Find where the given text appears and provide that cell's center as (x, y) coordinate. 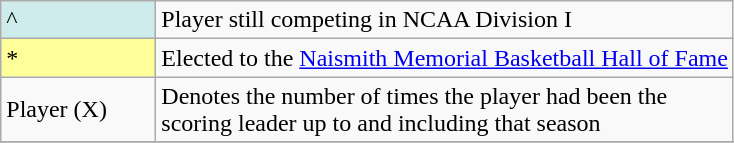
^ (78, 20)
Player still competing in NCAA Division I (445, 20)
Player (X) (78, 110)
Elected to the Naismith Memorial Basketball Hall of Fame (445, 58)
* (78, 58)
Denotes the number of times the player had been thescoring leader up to and including that season (445, 110)
